Return the [x, y] coordinate for the center point of the cell that contains the specified text.  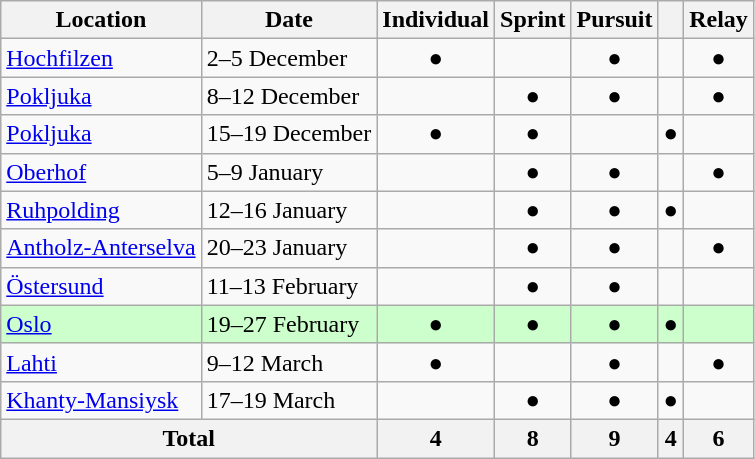
20–23 January [289, 248]
12–16 January [289, 210]
Relay [719, 20]
Date [289, 20]
9 [614, 438]
2–5 December [289, 58]
9–12 March [289, 362]
Pursuit [614, 20]
Location [101, 20]
Total [189, 438]
Sprint [533, 20]
6 [719, 438]
8 [533, 438]
Khanty-Mansiysk [101, 400]
8–12 December [289, 96]
19–27 February [289, 324]
Oslo [101, 324]
Individual [436, 20]
15–19 December [289, 134]
5–9 January [289, 172]
Ruhpolding [101, 210]
Östersund [101, 286]
Lahti [101, 362]
11–13 February [289, 286]
17–19 March [289, 400]
Antholz-Anterselva [101, 248]
Oberhof [101, 172]
Hochfilzen [101, 58]
